Detect which cell encompasses the target text, then output its (x, y) center coordinate. 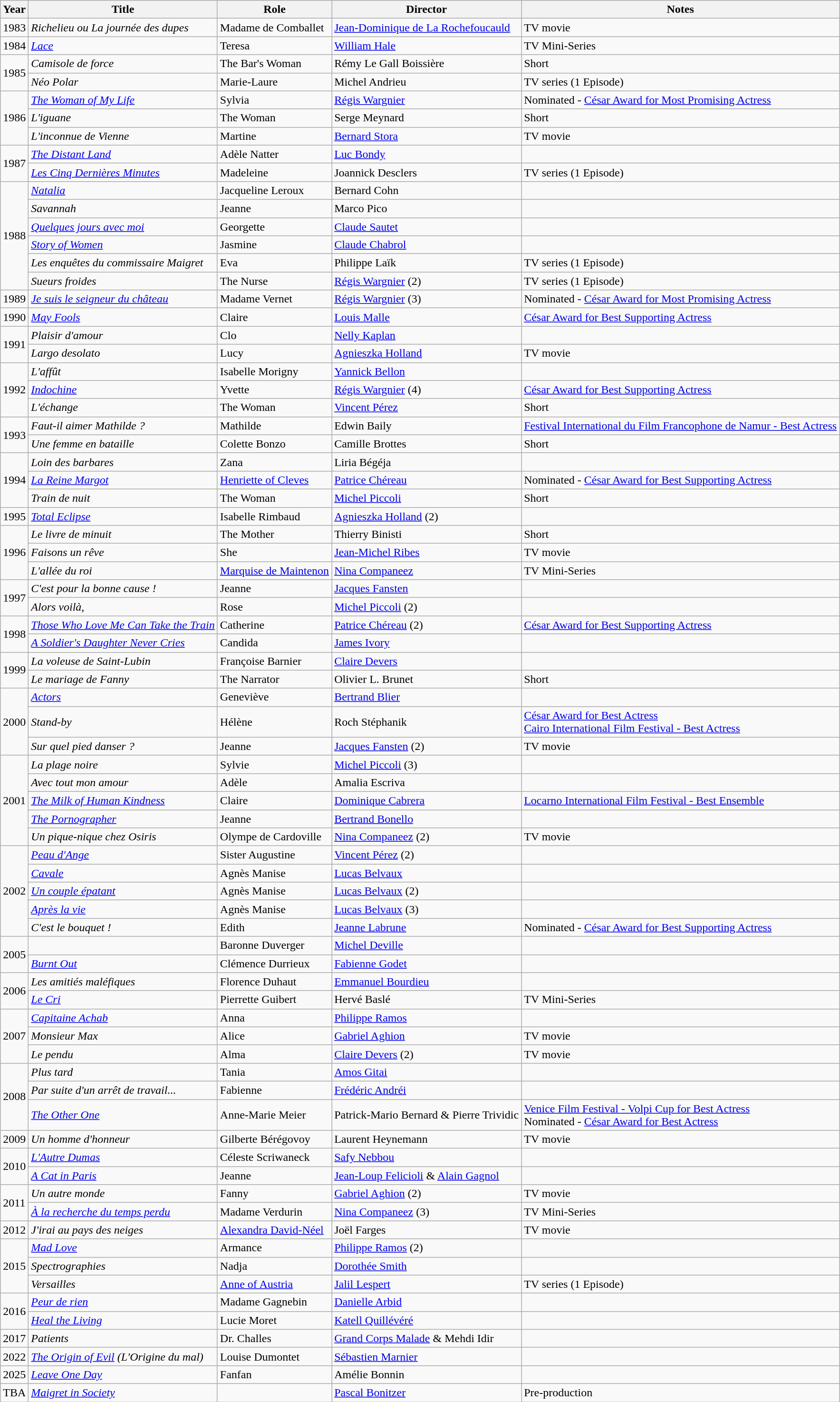
Gilberte Bérégovoy (274, 1139)
Lucy (274, 353)
Monsieur Max (123, 1036)
La voleuse de Saint-Lubin (123, 661)
TBA (14, 1392)
Natalia (123, 190)
Un pique-nique chez Osiris (123, 837)
Fabienne (274, 1090)
Quelques jours avec moi (123, 227)
Versailles (123, 1284)
Madame Verdurin (274, 1212)
Claire Devers (2) (427, 1054)
2025 (14, 1374)
Teresa (274, 46)
Sylvie (274, 764)
Leave One Day (123, 1374)
Agnieszka Holland (427, 353)
Gabriel Aghion (2) (427, 1194)
Richelieu ou La journée des dupes (123, 28)
Joannick Desclers (427, 172)
Jacques Fansten (427, 589)
Loin des barbares (123, 462)
Joël Farges (427, 1230)
Mad Love (123, 1248)
Marco Pico (427, 208)
Edith (274, 927)
Michel Andrieu (427, 82)
Patrice Chéreau (2) (427, 625)
Rémy Le Gall Boissière (427, 64)
Danielle Arbid (427, 1302)
César Award for Best ActressCairo International Film Festival - Best Actress (681, 722)
2015 (14, 1266)
The Origin of Evil (L'Origine du mal) (123, 1356)
Les enquêtes du commissaire Maigret (123, 263)
Françoise Barnier (274, 661)
Lace (123, 46)
Vincent Pérez (427, 408)
Sueurs froides (123, 281)
Total Eclipse (123, 516)
1997 (14, 598)
Largo desolato (123, 353)
1985 (14, 73)
Stand-by (123, 722)
Le pendu (123, 1054)
Nina Companeez (2) (427, 837)
L'inconnue de Vienne (123, 136)
Fanfan (274, 1374)
Marie-Laure (274, 82)
Geneviève (274, 697)
Director (427, 10)
La Reine Margot (123, 480)
Colette Bonzo (274, 444)
Alice (274, 1036)
Faisons un rêve (123, 553)
Nadja (274, 1266)
Capitaine Achab (123, 1018)
L'Autre Dumas (123, 1158)
1995 (14, 516)
Anne of Austria (274, 1284)
Néo Polar (123, 82)
The Bar's Woman (274, 64)
Un homme d'honneur (123, 1139)
1984 (14, 46)
Georgette (274, 227)
2010 (14, 1167)
Fanny (274, 1194)
Plus tard (123, 1072)
Vincent Pérez (2) (427, 855)
Après la vie (123, 909)
2008 (14, 1097)
Madame Gagnebin (274, 1302)
Marquise de Maintenon (274, 571)
Michel Piccoli (3) (427, 764)
Adèle (274, 782)
Story of Women (123, 245)
Thierry Binisti (427, 535)
Armance (274, 1248)
Gabriel Aghion (427, 1036)
Régis Wargnier (427, 100)
Louis Malle (427, 317)
A Cat in Paris (123, 1176)
Lucas Belvaux (427, 873)
Madame de Comballet (274, 28)
Venice Film Festival - Volpi Cup for Best ActressNominated - César Award for Best Actress (681, 1115)
Role (274, 10)
1990 (14, 317)
Nelly Kaplan (427, 335)
J'irai au pays des neiges (123, 1230)
Sur quel pied danser ? (123, 746)
2000 (14, 722)
Faut-il aimer Mathilde ? (123, 426)
Dorothée Smith (427, 1266)
1989 (14, 299)
Claude Chabrol (427, 245)
Nina Companeez (3) (427, 1212)
May Fools (123, 317)
L'iguane (123, 118)
A Soldier's Daughter Never Cries (123, 643)
Sylvia (274, 100)
The Pornographer (123, 818)
L'allée du roi (123, 571)
1983 (14, 28)
Heal the Living (123, 1320)
Cavale (123, 873)
Adèle Natter (274, 154)
1986 (14, 118)
Savannah (123, 208)
Eva (274, 263)
Isabelle Rimbaud (274, 516)
Nina Companeez (427, 571)
Régis Wargnier (2) (427, 281)
1992 (14, 389)
Clo (274, 335)
Maigret in Society (123, 1392)
Madame Vernet (274, 299)
The Milk of Human Kindness (123, 800)
Notes (681, 10)
Fabienne Godet (427, 964)
Philippe Laïk (427, 263)
Actors (123, 697)
2016 (14, 1311)
Yannick Bellon (427, 371)
2022 (14, 1356)
Le mariage de Fanny (123, 679)
Isabelle Morigny (274, 371)
Bernard Cohn (427, 190)
James Ivory (427, 643)
Zana (274, 462)
Sister Augustine (274, 855)
Martine (274, 136)
Pascal Bonitzer (427, 1392)
Claude Sautet (427, 227)
2006 (14, 991)
Amélie Bonnin (427, 1374)
Patrice Chéreau (427, 480)
2017 (14, 1338)
1994 (14, 480)
Title (123, 10)
Catherine (274, 625)
Those Who Love Me Can Take the Train (123, 625)
Safy Nebbou (427, 1158)
Patrick-Mario Bernard & Pierre Trividic (427, 1115)
Edwin Baily (427, 426)
Clémence Durrieux (274, 964)
1998 (14, 634)
Alexandra David-Néel (274, 1230)
Claire Devers (427, 661)
Alma (274, 1054)
Régis Wargnier (3) (427, 299)
Amalia Escriva (427, 782)
Emmanuel Bourdieu (427, 982)
Camisole de force (123, 64)
Jean-Dominique de La Rochefoucauld (427, 28)
Train de nuit (123, 498)
2012 (14, 1230)
Les Cinq Dernières Minutes (123, 172)
Par suite d'un arrêt de travail... (123, 1090)
2002 (14, 891)
Céleste Scriwaneck (274, 1158)
Liria Bégéja (427, 462)
Jalil Lespert (427, 1284)
Olympe de Cardoville (274, 837)
Tania (274, 1072)
Frédéric Andréi (427, 1090)
Spectrographies (123, 1266)
Luc Bondy (427, 154)
1987 (14, 163)
Pre-production (681, 1392)
L'affût (123, 371)
Michel Piccoli (2) (427, 607)
Burnt Out (123, 964)
Alors voilà, (123, 607)
Peau d'Ange (123, 855)
Michel Piccoli (427, 498)
The Distant Land (123, 154)
Festival International du Film Francophone de Namur - Best Actress (681, 426)
Henriette of Cleves (274, 480)
She (274, 553)
Camille Brottes (427, 444)
William Hale (427, 46)
Le livre de minuit (123, 535)
Une femme en bataille (123, 444)
Jean-Michel Ribes (427, 553)
Rose (274, 607)
Baronne Duverger (274, 945)
Lucie Moret (274, 1320)
2009 (14, 1139)
Michel Deville (427, 945)
Dr. Challes (274, 1338)
Régis Wargnier (4) (427, 389)
C'est pour la bonne cause ! (123, 589)
Agnieszka Holland (2) (427, 516)
Yvette (274, 389)
Philippe Ramos (427, 1018)
La plage noire (123, 764)
Jasmine (274, 245)
The Other One (123, 1115)
Madeleine (274, 172)
Indochine (123, 389)
Le Cri (123, 1000)
Un couple épatant (123, 891)
Locarno International Film Festival - Best Ensemble (681, 800)
C'est le bouquet ! (123, 927)
L'échange (123, 408)
Lucas Belvaux (3) (427, 909)
Candida (274, 643)
Lucas Belvaux (2) (427, 891)
1996 (14, 553)
Avec tout mon amour (123, 782)
2011 (14, 1203)
Roch Stéphanik (427, 722)
2007 (14, 1036)
Dominique Cabrera (427, 800)
2005 (14, 954)
Patients (123, 1338)
Anne-Marie Meier (274, 1115)
The Nurse (274, 281)
Hélène (274, 722)
Je suis le seigneur du château (123, 299)
1988 (14, 235)
Bernard Stora (427, 136)
Katell Quillévéré (427, 1320)
Serge Meynard (427, 118)
Amos Gitai (427, 1072)
Year (14, 10)
Hervé Baslé (427, 1000)
Anna (274, 1018)
Jean-Loup Felicioli & Alain Gagnol (427, 1176)
À la recherche du temps perdu (123, 1212)
The Narrator (274, 679)
The Woman of My Life (123, 100)
Grand Corps Malade & Mehdi Idir (427, 1338)
Jeanne Labrune (427, 927)
Jacqueline Leroux (274, 190)
1991 (14, 344)
Pierrette Guibert (274, 1000)
Florence Duhaut (274, 982)
Jacques Fansten (2) (427, 746)
Louise Dumontet (274, 1356)
Peur de rien (123, 1302)
Bertrand Blier (427, 697)
Laurent Heynemann (427, 1139)
The Mother (274, 535)
Bertrand Bonello (427, 818)
Philippe Ramos (2) (427, 1248)
1999 (14, 670)
Un autre monde (123, 1194)
Sébastien Marnier (427, 1356)
Les amitiés maléfiques (123, 982)
1993 (14, 435)
Olivier L. Brunet (427, 679)
2001 (14, 800)
Plaisir d'amour (123, 335)
Mathilde (274, 426)
